Output the [x, y] coordinate of the center of the cell containing the given text.  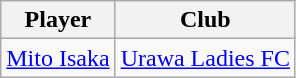
Urawa Ladies FC [205, 58]
Mito Isaka [58, 58]
Club [205, 20]
Player [58, 20]
